Identify which cell holds the provided text, then report its [x, y] central coordinate. 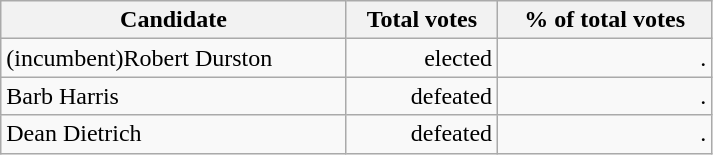
Total votes [422, 20]
(incumbent)Robert Durston [174, 58]
Dean Dietrich [174, 134]
% of total votes [605, 20]
elected [422, 58]
Candidate [174, 20]
Barb Harris [174, 96]
